Identify which cell holds the provided text, then report its (x, y) central coordinate. 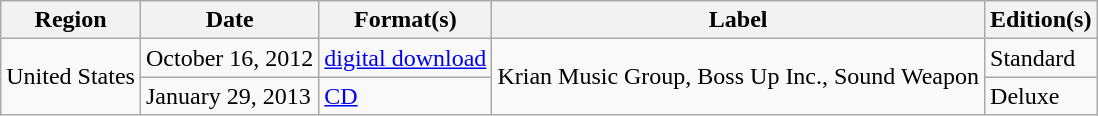
Krian Music Group, Boss Up Inc., Sound Weapon (738, 77)
United States (71, 77)
October 16, 2012 (229, 58)
Standard (1041, 58)
CD (406, 96)
Region (71, 20)
Edition(s) (1041, 20)
digital download (406, 58)
Format(s) (406, 20)
January 29, 2013 (229, 96)
Date (229, 20)
Label (738, 20)
Deluxe (1041, 96)
